Output the (X, Y) coordinate of the center of the cell containing the given text.  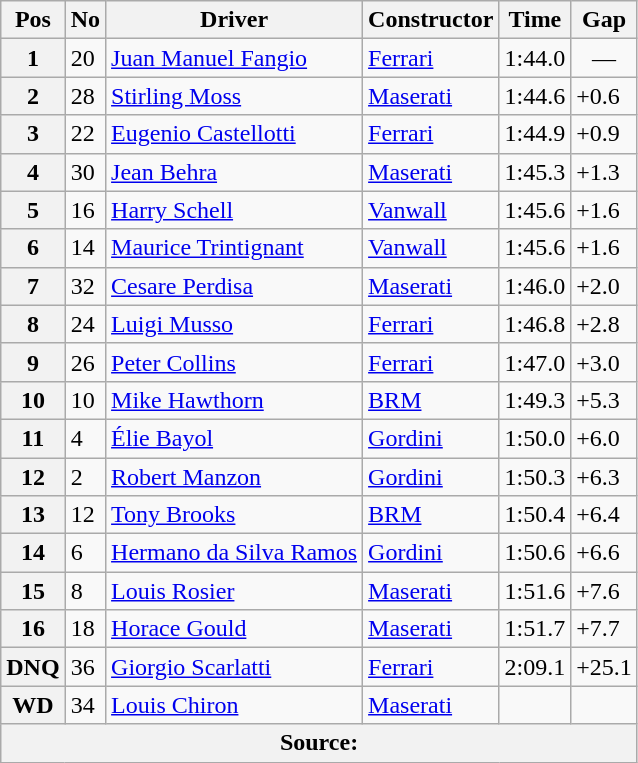
Horace Gould (234, 629)
Gap (604, 20)
Giorgio Scarlatti (234, 667)
Hermano da Silva Ramos (234, 553)
DNQ (33, 667)
+7.7 (604, 629)
Louis Chiron (234, 705)
Juan Manuel Fangio (234, 58)
+1.3 (604, 172)
1:51.6 (535, 591)
+2.8 (604, 324)
Driver (234, 20)
Maurice Trintignant (234, 248)
+0.9 (604, 134)
+6.3 (604, 477)
Stirling Moss (234, 96)
36 (85, 667)
WD (33, 705)
— (604, 58)
30 (85, 172)
2:09.1 (535, 667)
1:46.0 (535, 286)
+6.6 (604, 553)
Source: (320, 743)
Pos (33, 20)
32 (85, 286)
+2.0 (604, 286)
22 (85, 134)
Jean Behra (234, 172)
3 (33, 134)
1:46.8 (535, 324)
1:50.3 (535, 477)
28 (85, 96)
+25.1 (604, 667)
+7.6 (604, 591)
1:50.0 (535, 438)
5 (33, 210)
Time (535, 20)
Constructor (431, 20)
+6.0 (604, 438)
Luigi Musso (234, 324)
18 (85, 629)
34 (85, 705)
Eugenio Castellotti (234, 134)
1:44.6 (535, 96)
7 (33, 286)
+5.3 (604, 400)
20 (85, 58)
1:47.0 (535, 362)
1:50.4 (535, 515)
+6.4 (604, 515)
1:44.0 (535, 58)
+3.0 (604, 362)
1:45.3 (535, 172)
1:44.9 (535, 134)
Peter Collins (234, 362)
Harry Schell (234, 210)
11 (33, 438)
15 (33, 591)
13 (33, 515)
Robert Manzon (234, 477)
+0.6 (604, 96)
1:49.3 (535, 400)
24 (85, 324)
1:50.6 (535, 553)
1:51.7 (535, 629)
26 (85, 362)
Mike Hawthorn (234, 400)
Élie Bayol (234, 438)
Tony Brooks (234, 515)
No (85, 20)
1 (33, 58)
9 (33, 362)
Cesare Perdisa (234, 286)
Louis Rosier (234, 591)
